Find where the given text appears and provide that cell's center as (x, y) coordinate. 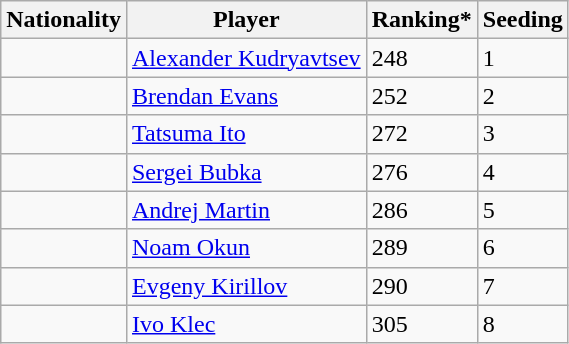
Alexander Kudryavtsev (246, 58)
Sergei Bubka (246, 172)
Ranking* (422, 20)
272 (422, 134)
Evgeny Kirillov (246, 286)
276 (422, 172)
8 (522, 324)
Ivo Klec (246, 324)
Player (246, 20)
Nationality (64, 20)
3 (522, 134)
7 (522, 286)
Brendan Evans (246, 96)
5 (522, 210)
2 (522, 96)
Seeding (522, 20)
Andrej Martin (246, 210)
286 (422, 210)
289 (422, 248)
305 (422, 324)
290 (422, 286)
4 (522, 172)
1 (522, 58)
252 (422, 96)
Noam Okun (246, 248)
Tatsuma Ito (246, 134)
6 (522, 248)
248 (422, 58)
